From the cell containing the given text, extract its center point as [X, Y] coordinate. 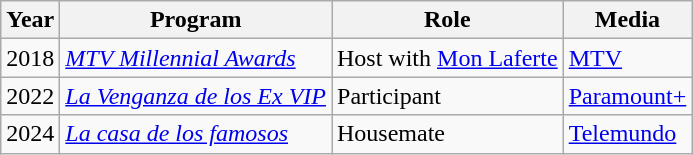
Program [196, 20]
MTV [628, 58]
La casa de los famosos [196, 134]
Year [30, 20]
Media [628, 20]
Role [448, 20]
Host with Mon Laferte [448, 58]
2024 [30, 134]
Housemate [448, 134]
Telemundo [628, 134]
2022 [30, 96]
La Venganza de los Ex VIP [196, 96]
Paramount+ [628, 96]
2018 [30, 58]
Participant [448, 96]
MTV Millennial Awards [196, 58]
